Detect which cell encompasses the target text, then output its [X, Y] center coordinate. 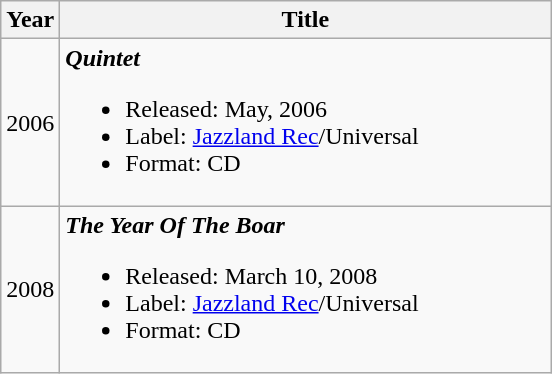
Title [306, 20]
Year [30, 20]
The Year Of The BoarReleased: March 10, 2008Label: Jazzland Rec/Universal Format: CD [306, 290]
2006 [30, 122]
2008 [30, 290]
QuintetReleased: May, 2006Label: Jazzland Rec/Universal Format: CD [306, 122]
